Provide the (x, y) coordinate of the cell's center where the given text is located.  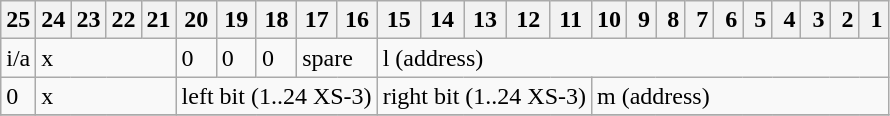
14 (442, 20)
2 (844, 20)
i/a (18, 58)
18 (276, 20)
12 (528, 20)
spare (337, 58)
17 (317, 20)
m (address) (740, 96)
23 (88, 20)
right bit (1..24 XS-3) (484, 96)
7 (700, 20)
left bit (1..24 XS-3) (276, 96)
25 (18, 20)
11 (571, 20)
4 (786, 20)
3 (816, 20)
l (address) (632, 58)
20 (196, 20)
21 (158, 20)
16 (357, 20)
19 (236, 20)
10 (608, 20)
24 (54, 20)
9 (642, 20)
22 (124, 20)
8 (670, 20)
15 (398, 20)
1 (874, 20)
13 (486, 20)
5 (758, 20)
6 (728, 20)
